From the cell containing the given text, extract its center point as (X, Y) coordinate. 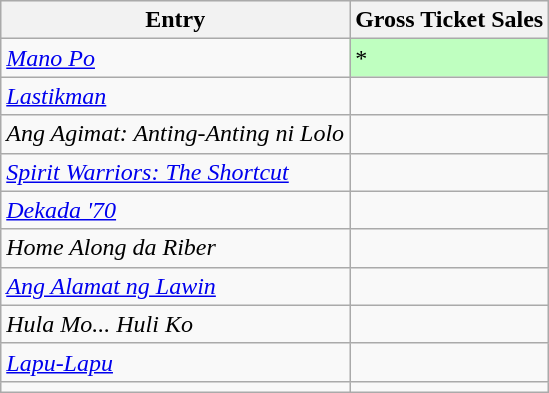
Mano Po (176, 58)
Ang Agimat: Anting-Anting ni Lolo (176, 134)
Ang Alamat ng Lawin (176, 286)
Lapu-Lapu (176, 362)
* (450, 58)
Entry (176, 20)
Gross Ticket Sales (450, 20)
Dekada '70 (176, 210)
Lastikman (176, 96)
Home Along da Riber (176, 248)
Hula Mo... Huli Ko (176, 324)
Spirit Warriors: The Shortcut (176, 172)
